For the text-containing cell, return its midpoint in [x, y] coordinate format. 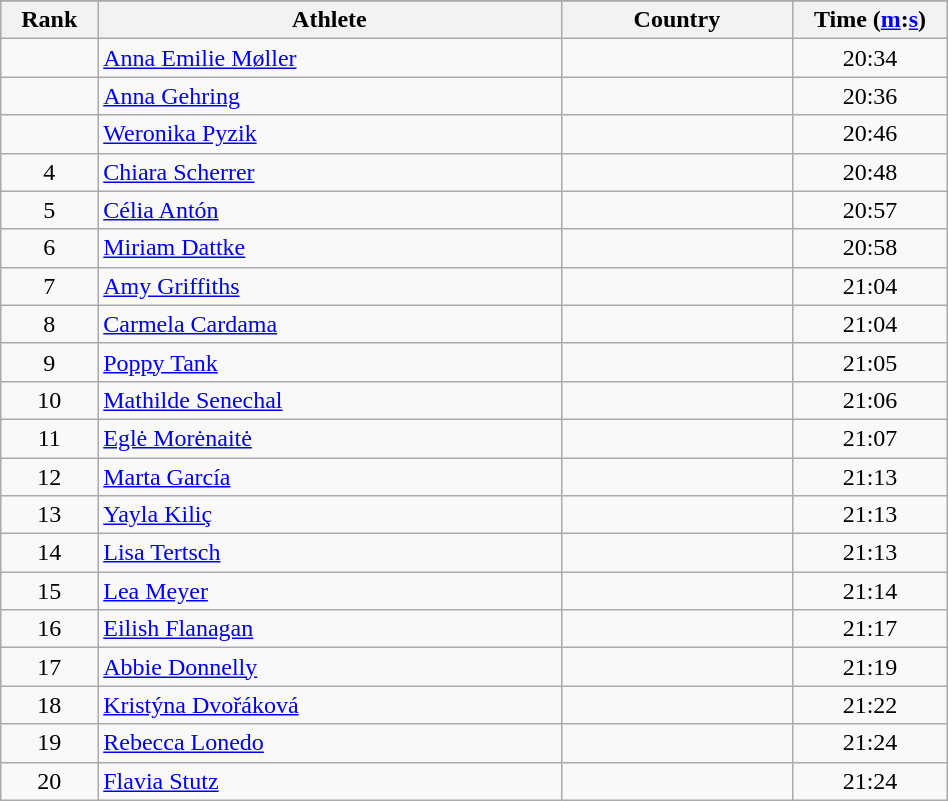
5 [50, 210]
21:07 [870, 438]
Eglė Morėnaitė [330, 438]
Amy Griffiths [330, 286]
Mathilde Senechal [330, 400]
Marta García [330, 477]
Weronika Pyzik [330, 134]
Time (m:s) [870, 20]
Abbie Donnelly [330, 667]
Flavia Stutz [330, 781]
Rank [50, 20]
Yayla Kiliç [330, 515]
20:36 [870, 96]
11 [50, 438]
20:48 [870, 172]
21:05 [870, 362]
Eilish Flanagan [330, 629]
7 [50, 286]
10 [50, 400]
Lisa Tertsch [330, 553]
20:34 [870, 58]
9 [50, 362]
19 [50, 743]
12 [50, 477]
17 [50, 667]
Anna Gehring [330, 96]
20:46 [870, 134]
6 [50, 248]
18 [50, 705]
16 [50, 629]
Lea Meyer [330, 591]
Rebecca Lonedo [330, 743]
Carmela Cardama [330, 324]
Miriam Dattke [330, 248]
Kristýna Dvořáková [330, 705]
Anna Emilie Møller [330, 58]
21:22 [870, 705]
21:17 [870, 629]
13 [50, 515]
Athlete [330, 20]
15 [50, 591]
21:19 [870, 667]
14 [50, 553]
21:06 [870, 400]
21:14 [870, 591]
20:58 [870, 248]
20 [50, 781]
Poppy Tank [330, 362]
Célia Antón [330, 210]
20:57 [870, 210]
4 [50, 172]
Country [677, 20]
8 [50, 324]
Chiara Scherrer [330, 172]
